Provide the (X, Y) coordinate of the cell's center where the given text is located.  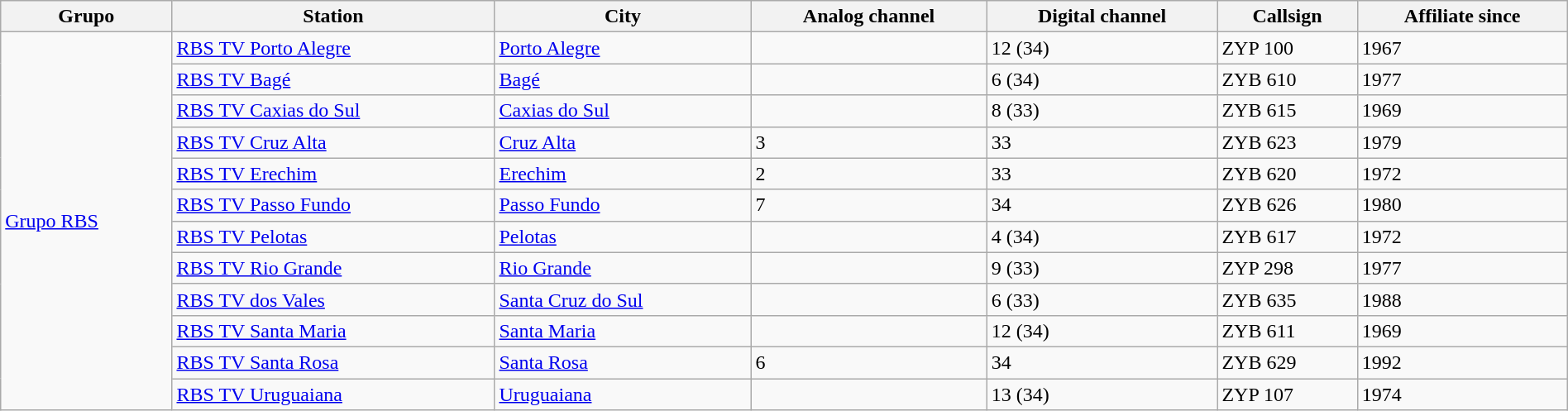
Santa Cruz do Sul (623, 299)
1979 (1462, 142)
ZYB 626 (1287, 205)
RBS TV dos Vales (333, 299)
RBS TV Santa Rosa (333, 362)
Affiliate since (1462, 17)
RBS TV Rio Grande (333, 268)
Station (333, 17)
RBS TV Santa Maria (333, 331)
1980 (1462, 205)
RBS TV Bagé (333, 79)
7 (868, 205)
RBS TV Pelotas (333, 237)
Bagé (623, 79)
ZYB 617 (1287, 237)
4 (34) (1102, 237)
Grupo RBS (86, 222)
6 (33) (1102, 299)
City (623, 17)
ZYB 611 (1287, 331)
1992 (1462, 362)
ZYB 610 (1287, 79)
Cruz Alta (623, 142)
RBS TV Caxias do Sul (333, 111)
ZYB 635 (1287, 299)
ZYB 615 (1287, 111)
2 (868, 174)
Santa Rosa (623, 362)
RBS TV Erechim (333, 174)
9 (33) (1102, 268)
ZYP 107 (1287, 394)
ZYP 100 (1287, 48)
Uruguaiana (623, 394)
Porto Alegre (623, 48)
1974 (1462, 394)
ZYP 298 (1287, 268)
Analog channel (868, 17)
3 (868, 142)
Erechim (623, 174)
1967 (1462, 48)
Passo Fundo (623, 205)
Pelotas (623, 237)
ZYB 623 (1287, 142)
RBS TV Porto Alegre (333, 48)
Santa Maria (623, 331)
Callsign (1287, 17)
13 (34) (1102, 394)
Grupo (86, 17)
8 (33) (1102, 111)
1988 (1462, 299)
RBS TV Passo Fundo (333, 205)
Digital channel (1102, 17)
RBS TV Uruguaiana (333, 394)
6 (868, 362)
ZYB 629 (1287, 362)
Caxias do Sul (623, 111)
ZYB 620 (1287, 174)
6 (34) (1102, 79)
RBS TV Cruz Alta (333, 142)
Rio Grande (623, 268)
